Locate the cell with the specified text and output its (x, y) center coordinate. 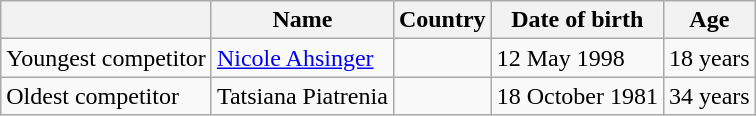
Date of birth (577, 20)
18 years (709, 58)
18 October 1981 (577, 96)
Tatsiana Piatrenia (302, 96)
Youngest competitor (106, 58)
12 May 1998 (577, 58)
Country (442, 20)
34 years (709, 96)
Oldest competitor (106, 96)
Nicole Ahsinger (302, 58)
Name (302, 20)
Age (709, 20)
